Find where the given text appears and provide that cell's center as (x, y) coordinate. 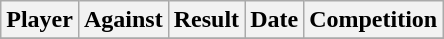
Against (123, 20)
Result (206, 20)
Competition (374, 20)
Date (274, 20)
Player (40, 20)
